Extract the (x, y) coordinate from the center of the cell holding the provided text.  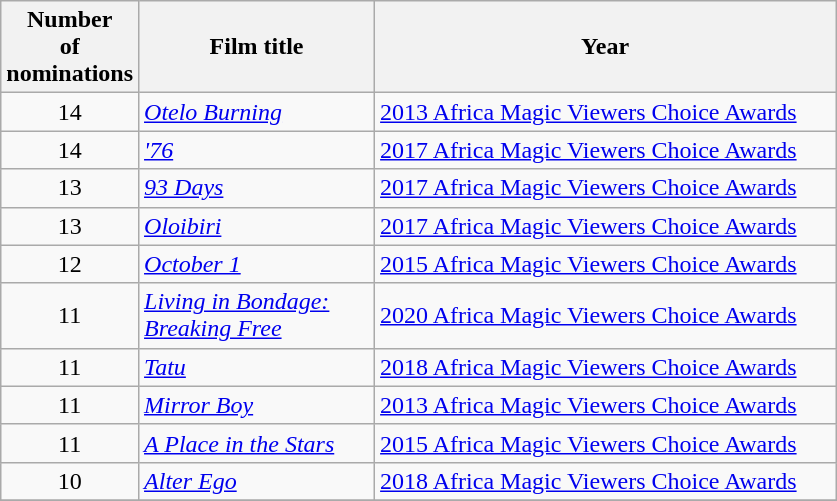
Tatu (257, 367)
Otelo Burning (257, 112)
2020 Africa Magic Viewers Choice Awards (606, 316)
93 Days (257, 188)
A Place in the Stars (257, 443)
Living in Bondage: Breaking Free (257, 316)
October 1 (257, 264)
Film title (257, 47)
Mirror Boy (257, 405)
Number of nominations (70, 47)
10 (70, 481)
Oloibiri (257, 226)
Alter Ego (257, 481)
'76 (257, 150)
12 (70, 264)
Year (606, 47)
